Return (x, y) of the center of cell containing provided text 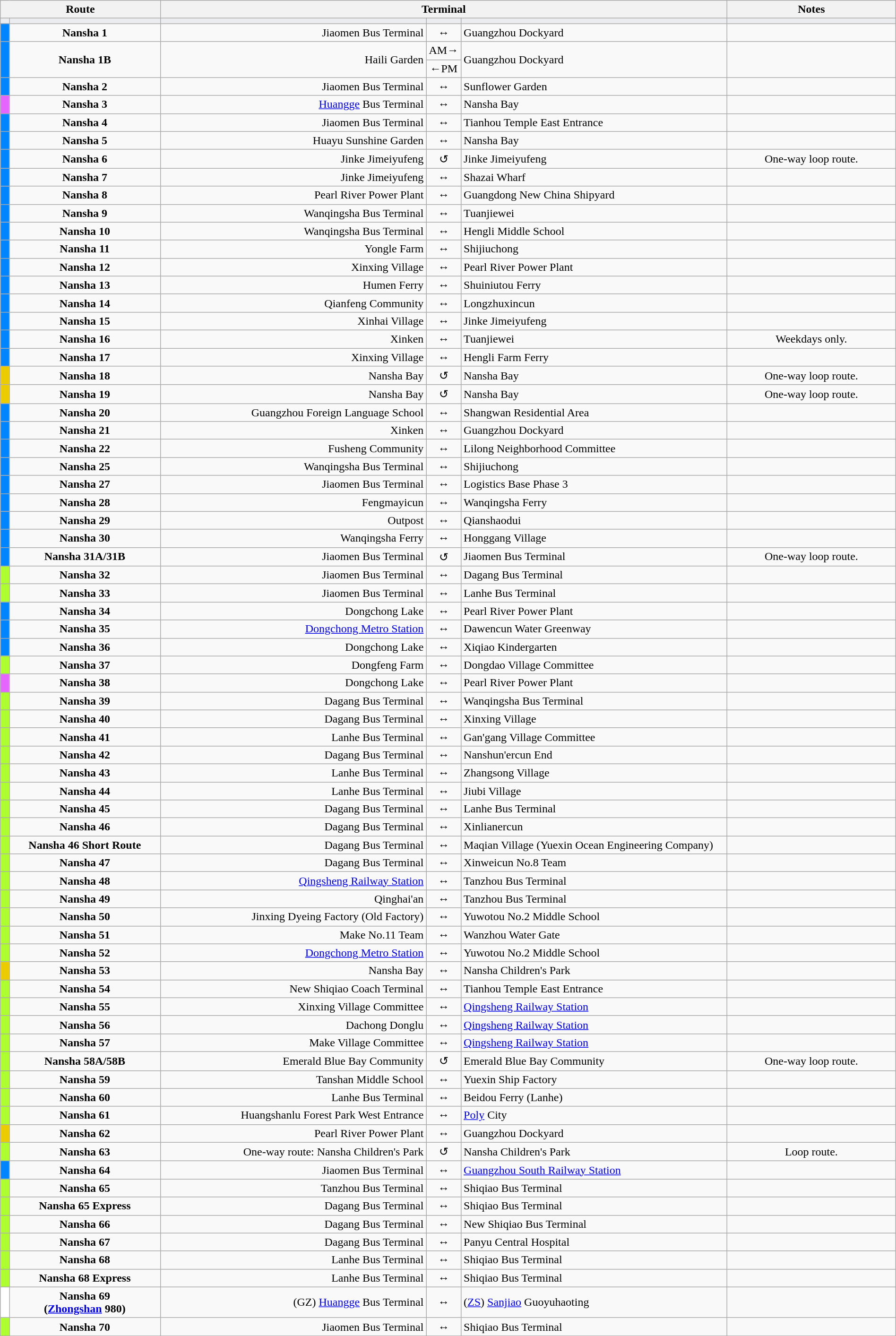
Nansha 70 (85, 1327)
Fengmayicun (293, 502)
Nansha 32 (85, 575)
Xinweicun No.8 Team (594, 863)
Weekdays only. (812, 339)
Nansha 62 (85, 1133)
Nansha 30 (85, 538)
Terminal (443, 9)
Nansha 8 (85, 195)
Hengli Farm Ferry (594, 357)
Haili Garden (293, 60)
Logistics Base Phase 3 (594, 484)
Nansha 59 (85, 1079)
Huangge Bus Terminal (293, 104)
Gan'gang Village Committee (594, 737)
(GZ) Huangge Bus Terminal (293, 1302)
Nansha 6 (85, 159)
Nansha 61 (85, 1115)
Lilong Neighborhood Committee (594, 448)
Nansha 25 (85, 466)
Qianfeng Community (293, 303)
Nansha 54 (85, 989)
Nansha 49 (85, 899)
Nansha 33 (85, 593)
Notes (812, 9)
Nansha 51 (85, 935)
Nansha 5 (85, 140)
Nansha 14 (85, 303)
Huayu Sunshine Garden (293, 140)
Poly City (594, 1115)
AM→ (444, 51)
Nansha 3 (85, 104)
Nansha 43 (85, 773)
Honggang Village (594, 538)
Nansha 27 (85, 484)
Fusheng Community (293, 448)
Nansha 66 (85, 1224)
Yuexin Ship Factory (594, 1079)
Xinlianercun (594, 827)
Make No.11 Team (293, 935)
Nansha 31A/31B (85, 557)
Nansha 65 Express (85, 1206)
Nansha 1B (85, 60)
Nansha 58A/58B (85, 1061)
Yongle Farm (293, 249)
Longzhuxincun (594, 303)
Nansha 4 (85, 122)
Nansha 68 Express (85, 1278)
Nansha 64 (85, 1170)
Dachong Donglu (293, 1025)
Nansha 40 (85, 719)
Nansha 15 (85, 321)
Nansha 1 (85, 33)
Nansha 65 (85, 1188)
Nansha 11 (85, 249)
Nansha 55 (85, 1007)
←PM (444, 69)
Nansha 42 (85, 755)
Shangwan Residential Area (594, 413)
Guangzhou South Railway Station (594, 1170)
Nansha 46 Short Route (85, 845)
Nansha 50 (85, 917)
Nansha 36 (85, 647)
Jiubi Village (594, 791)
Loop route. (812, 1152)
Nansha 46 (85, 827)
Nansha 18 (85, 376)
Nansha 17 (85, 357)
New Shiqiao Coach Terminal (293, 989)
New Shiqiao Bus Terminal (594, 1224)
Make Village Committee (293, 1043)
Nansha 45 (85, 809)
One-way route: Nansha Children's Park (293, 1152)
Nansha 21 (85, 431)
Wanzhou Water Gate (594, 935)
Maqian Village (Yuexin Ocean Engineering Company) (594, 845)
Panyu Central Hospital (594, 1242)
Xiqiao Kindergarten (594, 647)
Nansha 47 (85, 863)
Nansha 38 (85, 683)
Nansha 29 (85, 520)
Jinxing Dyeing Factory (Old Factory) (293, 917)
Qinghai'an (293, 899)
Guangdong New China Shipyard (594, 195)
Nansha 63 (85, 1152)
Nanshun'ercun End (594, 755)
Sunflower Garden (594, 86)
Nansha 7 (85, 177)
Nansha 34 (85, 611)
Nansha 12 (85, 267)
Xinhai Village (293, 321)
Tanshan Middle School (293, 1079)
Nansha 53 (85, 971)
Shuiniutou Ferry (594, 285)
Nansha 57 (85, 1043)
Dawencun Water Greenway (594, 629)
Nansha 20 (85, 413)
Nansha 69(Zhongshan 980) (85, 1302)
Huangshanlu Forest Park West Entrance (293, 1115)
Nansha 13 (85, 285)
Nansha 35 (85, 629)
Nansha 60 (85, 1097)
Dongdao Village Committee (594, 665)
Nansha 44 (85, 791)
(ZS) Sanjiao Guoyuhaoting (594, 1302)
Nansha 68 (85, 1260)
Nansha 48 (85, 881)
Hengli Middle School (594, 231)
Nansha 37 (85, 665)
Nansha 52 (85, 953)
Xinxing Village Committee (293, 1007)
Dongfeng Farm (293, 665)
Shazai Wharf (594, 177)
Beidou Ferry (Lanhe) (594, 1097)
Nansha 22 (85, 448)
Nansha 67 (85, 1242)
Nansha 39 (85, 701)
Nansha 16 (85, 339)
Nansha 41 (85, 737)
Nansha 2 (85, 86)
Route (80, 9)
Zhangsong Village (594, 773)
Guangzhou Foreign Language School (293, 413)
Humen Ferry (293, 285)
Nansha 56 (85, 1025)
Nansha 9 (85, 213)
Qianshaodui (594, 520)
Outpost (293, 520)
Nansha 28 (85, 502)
Nansha 10 (85, 231)
Nansha 19 (85, 394)
